Pinpoint the cell where the given text exists, returning its (X, Y) midpoint coordinate. 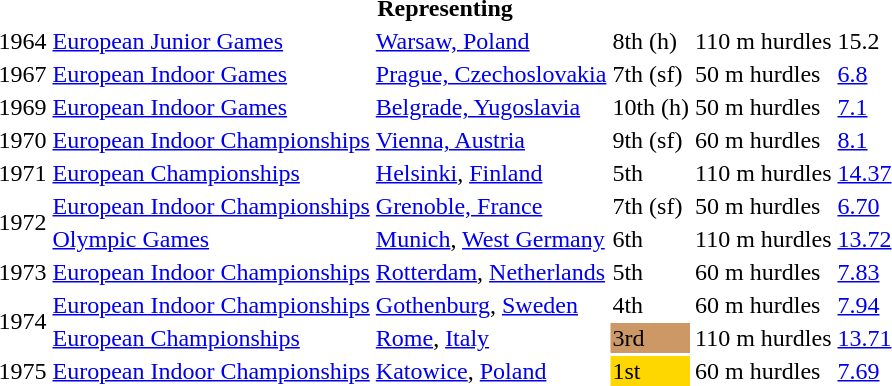
9th (sf) (651, 140)
European Junior Games (211, 41)
6th (651, 239)
Katowice, Poland (491, 371)
Warsaw, Poland (491, 41)
Rotterdam, Netherlands (491, 272)
Vienna, Austria (491, 140)
1st (651, 371)
Gothenburg, Sweden (491, 305)
Belgrade, Yugoslavia (491, 107)
Olympic Games (211, 239)
Munich, West Germany (491, 239)
Grenoble, France (491, 206)
Prague, Czechoslovakia (491, 74)
Helsinki, Finland (491, 173)
8th (h) (651, 41)
10th (h) (651, 107)
4th (651, 305)
3rd (651, 338)
Rome, Italy (491, 338)
